Search for the cell housing the specified text and yield its (X, Y) center coordinate. 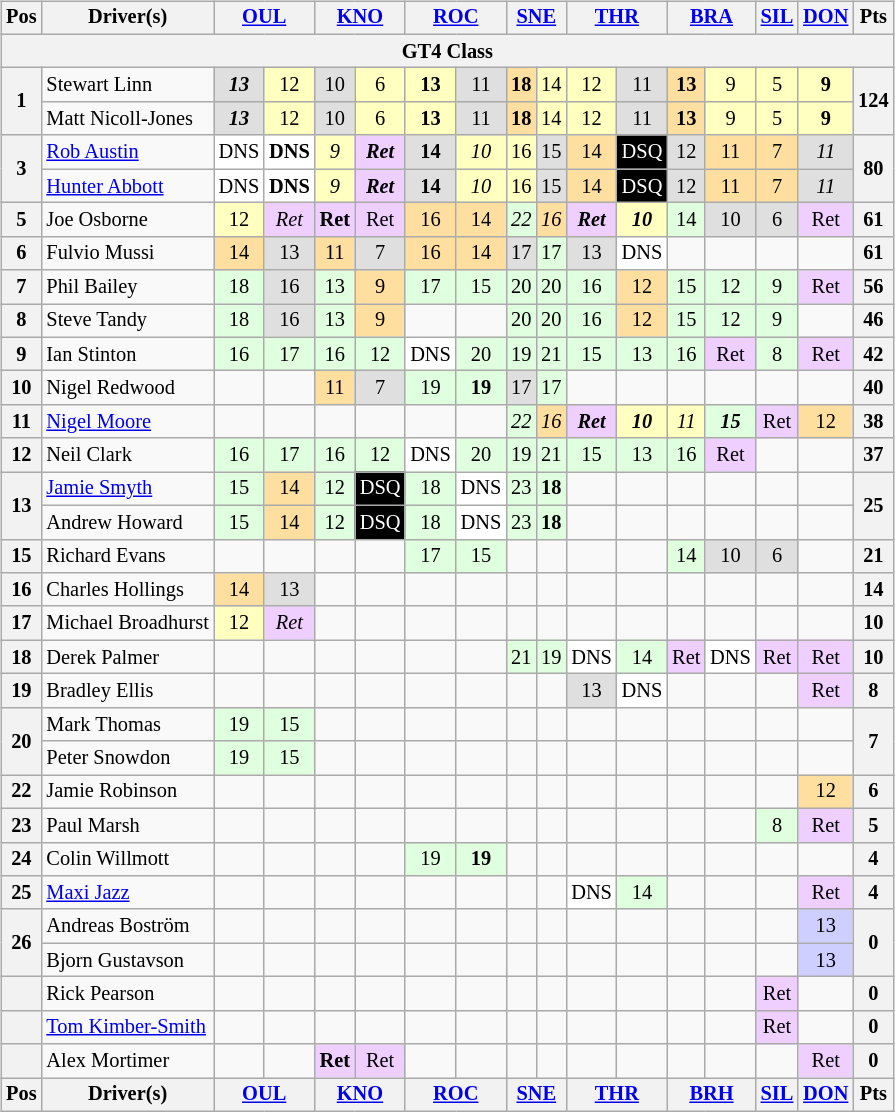
Tom Kimber-Smith (127, 1027)
Jamie Smyth (127, 489)
BRH (711, 1095)
38 (873, 422)
56 (873, 287)
Ian Stinton (127, 354)
Rob Austin (127, 152)
GT4 Class (447, 51)
124 (873, 102)
Alex Mortimer (127, 1061)
BRA (711, 18)
Derek Palmer (127, 657)
Maxi Jazz (127, 893)
Bradley Ellis (127, 691)
Bjorn Gustavson (127, 960)
Michael Broadhurst (127, 623)
Neil Clark (127, 455)
Peter Snowdon (127, 758)
40 (873, 388)
Fulvio Mussi (127, 253)
Hunter Abbott (127, 186)
1 (21, 102)
42 (873, 354)
Phil Bailey (127, 287)
Jamie Robinson (127, 792)
24 (21, 859)
Matt Nicoll-Jones (127, 119)
80 (873, 168)
Mark Thomas (127, 724)
Stewart Linn (127, 85)
Rick Pearson (127, 994)
Steve Tandy (127, 321)
Richard Evans (127, 556)
Charles Hollings (127, 590)
Andreas Boström (127, 926)
Joe Osborne (127, 220)
Andrew Howard (127, 522)
Colin Willmott (127, 859)
Paul Marsh (127, 825)
Nigel Moore (127, 422)
26 (21, 942)
Nigel Redwood (127, 388)
3 (21, 168)
46 (873, 321)
37 (873, 455)
